Find where the given text appears and provide that cell's center as [X, Y] coordinate. 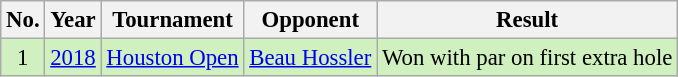
Tournament [172, 20]
Beau Hossler [310, 58]
No. [23, 20]
Year [73, 20]
2018 [73, 58]
1 [23, 58]
Houston Open [172, 58]
Result [528, 20]
Opponent [310, 20]
Won with par on first extra hole [528, 58]
